Output the (x, y) coordinate of the center of the cell containing the given text.  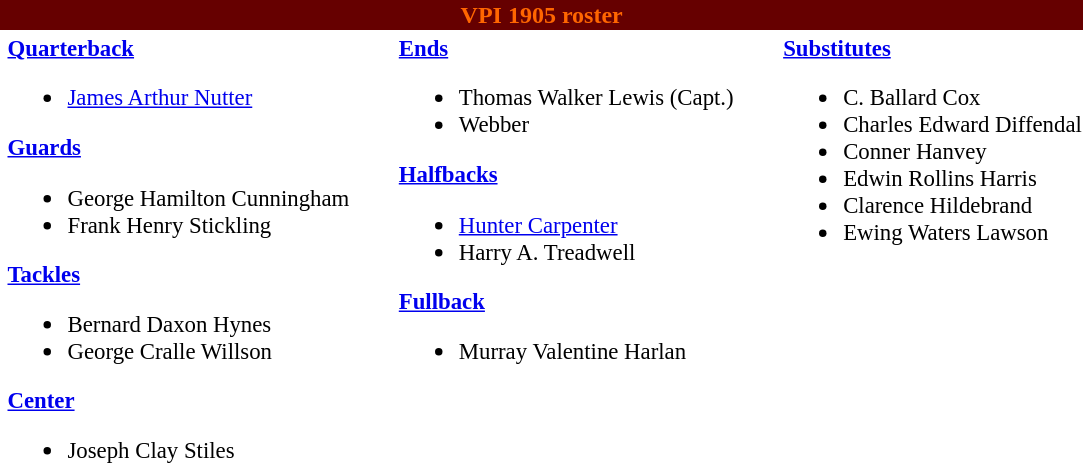
VPI 1905 roster (542, 15)
